Capture the cell that displays the provided text and extract its [X, Y] central coordinate. 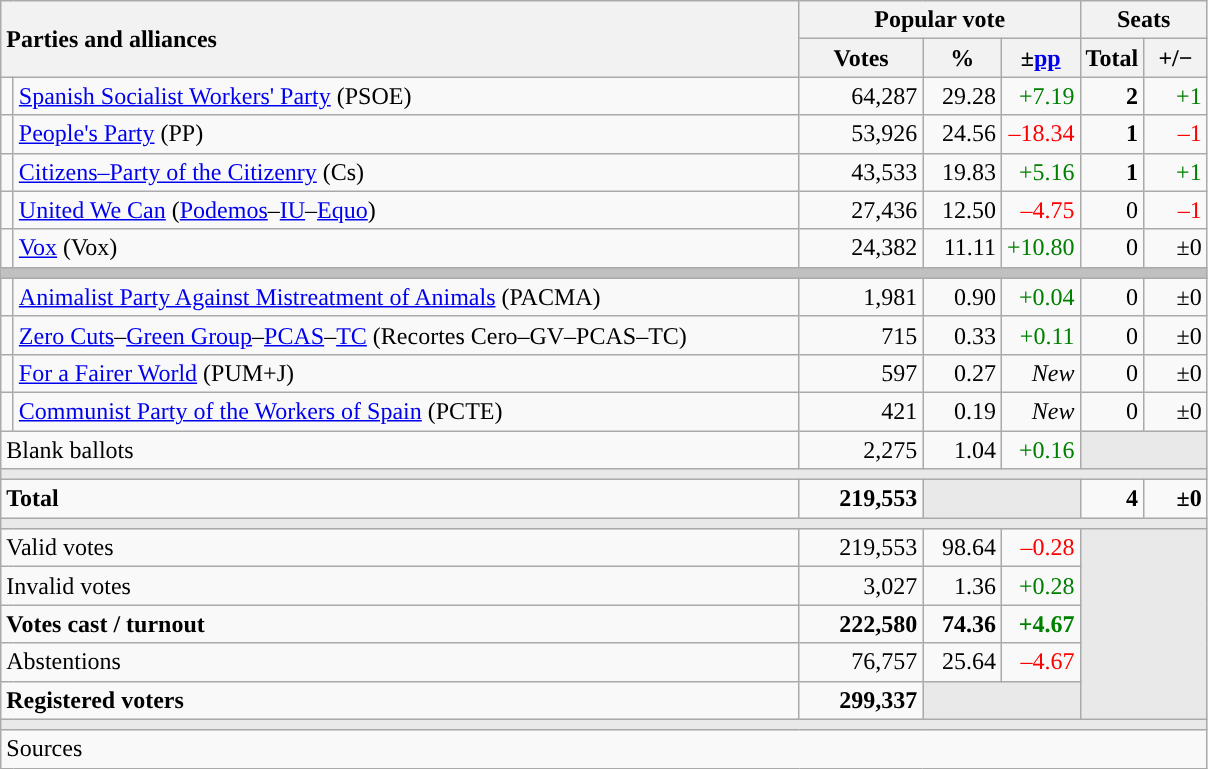
1.04 [962, 449]
–0.28 [1040, 548]
19.83 [962, 172]
421 [861, 411]
43,533 [861, 172]
11.11 [962, 248]
715 [861, 335]
–18.34 [1040, 134]
4 [1112, 499]
+0.04 [1040, 297]
1.36 [962, 586]
24.56 [962, 134]
Citizens–Party of the Citizenry (Cs) [406, 172]
12.50 [962, 210]
Votes [861, 58]
3,027 [861, 586]
+0.11 [1040, 335]
29.28 [962, 96]
53,926 [861, 134]
2 [1112, 96]
25.64 [962, 662]
0.27 [962, 373]
For a Fairer World (PUM+J) [406, 373]
Votes cast / turnout [400, 624]
98.64 [962, 548]
299,337 [861, 700]
Registered voters [400, 700]
Communist Party of the Workers of Spain (PCTE) [406, 411]
+7.19 [1040, 96]
24,382 [861, 248]
Seats [1144, 20]
74.36 [962, 624]
+0.28 [1040, 586]
0.90 [962, 297]
Invalid votes [400, 586]
People's Party (PP) [406, 134]
±pp [1040, 58]
% [962, 58]
Valid votes [400, 548]
+0.16 [1040, 449]
222,580 [861, 624]
Parties and alliances [400, 39]
Vox (Vox) [406, 248]
64,287 [861, 96]
Popular vote [940, 20]
0.19 [962, 411]
–4.75 [1040, 210]
Animalist Party Against Mistreatment of Animals (PACMA) [406, 297]
27,436 [861, 210]
Spanish Socialist Workers' Party (PSOE) [406, 96]
Abstentions [400, 662]
–4.67 [1040, 662]
0.33 [962, 335]
+10.80 [1040, 248]
Zero Cuts–Green Group–PCAS–TC (Recortes Cero–GV–PCAS–TC) [406, 335]
2,275 [861, 449]
Sources [604, 749]
1,981 [861, 297]
+/− [1176, 58]
597 [861, 373]
+5.16 [1040, 172]
76,757 [861, 662]
United We Can (Podemos–IU–Equo) [406, 210]
Blank ballots [400, 449]
+4.67 [1040, 624]
